Determine the [X, Y] coordinate at the center of the cell enclosing the given text.  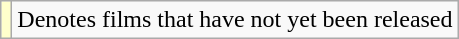
Denotes films that have not yet been released [235, 20]
